Determine the (x, y) coordinate at the center of the cell enclosing the given text.  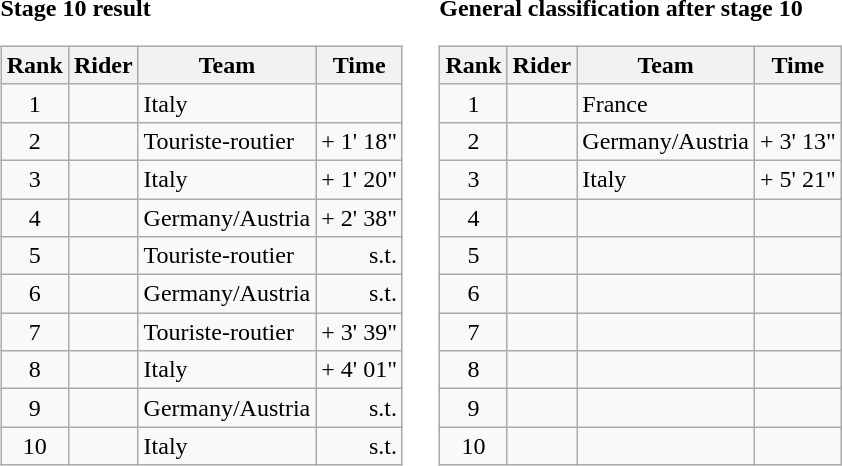
+ 5' 21" (798, 179)
+ 2' 38" (360, 217)
+ 4' 01" (360, 370)
+ 1' 18" (360, 141)
+ 1' 20" (360, 179)
France (666, 103)
+ 3' 39" (360, 332)
+ 3' 13" (798, 141)
